Detect which cell encompasses the target text, then output its [X, Y] center coordinate. 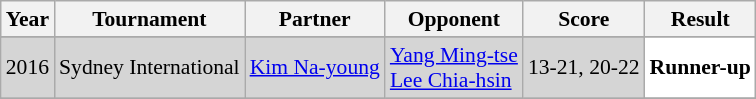
Sydney International [150, 68]
Kim Na-young [315, 68]
Opponent [454, 19]
Runner-up [700, 68]
Tournament [150, 19]
Yang Ming-tse Lee Chia-hsin [454, 68]
Year [28, 19]
Result [700, 19]
Score [584, 19]
Partner [315, 19]
13-21, 20-22 [584, 68]
2016 [28, 68]
